Identify which cell holds the provided text, then report its (x, y) central coordinate. 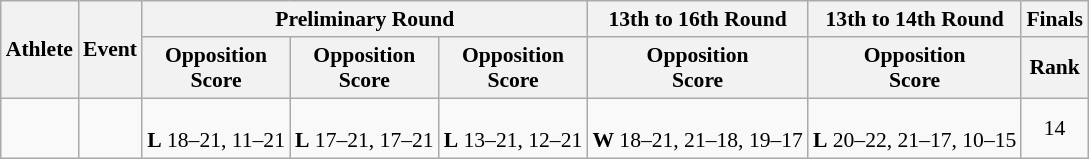
Finals (1054, 19)
13th to 14th Round (914, 19)
L 13–21, 12–21 (514, 128)
Preliminary Round (364, 19)
Rank (1054, 68)
L 18–21, 11–21 (216, 128)
Athlete (40, 50)
Event (110, 50)
L 17–21, 17–21 (364, 128)
14 (1054, 128)
W 18–21, 21–18, 19–17 (698, 128)
L 20–22, 21–17, 10–15 (914, 128)
13th to 16th Round (698, 19)
